Output the (X, Y) coordinate of the center of the cell containing the given text.  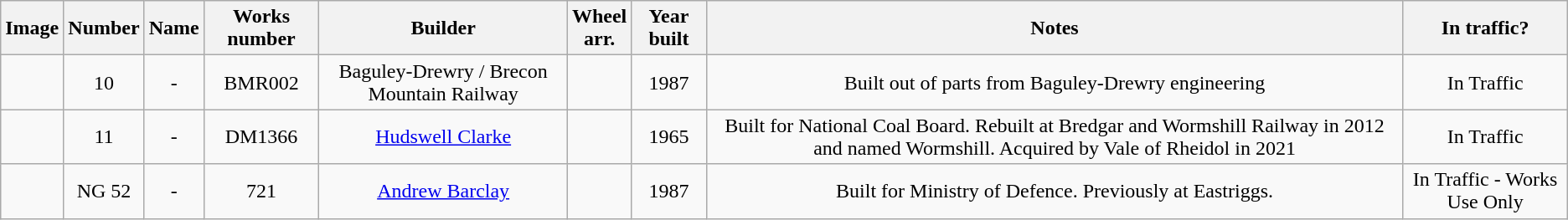
DM1366 (261, 137)
Name (174, 28)
Built for Ministry of Defence. Previously at Eastriggs. (1055, 191)
11 (104, 137)
Wheel arr. (599, 28)
Image (32, 28)
Hudswell Clarke (444, 137)
Builder (444, 28)
721 (261, 191)
Andrew Barclay (444, 191)
In traffic? (1485, 28)
Number (104, 28)
Built for National Coal Board. Rebuilt at Bredgar and Wormshill Railway in 2012 and named Wormshill. Acquired by Vale of Rheidol in 2021 (1055, 137)
Built out of parts from Baguley-Drewry engineering (1055, 82)
Baguley-Drewry / Brecon Mountain Railway (444, 82)
Works number (261, 28)
NG 52 (104, 191)
10 (104, 82)
Year built (668, 28)
BMR002 (261, 82)
1965 (668, 137)
In Traffic - Works Use Only (1485, 191)
Notes (1055, 28)
